Return the [X, Y] coordinate for the center point of the cell that contains the specified text.  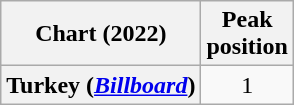
Peakposition [247, 34]
Chart (2022) [101, 34]
1 [247, 85]
Turkey (Billboard) [101, 85]
